Return the [X, Y] coordinate for the center point of the cell that contains the specified text.  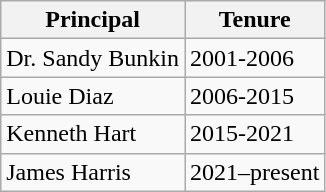
2001-2006 [254, 58]
Principal [93, 20]
Tenure [254, 20]
2015-2021 [254, 134]
2006-2015 [254, 96]
2021–present [254, 172]
Louie Diaz [93, 96]
James Harris [93, 172]
Dr. Sandy Bunkin [93, 58]
Kenneth Hart [93, 134]
